Determine the (X, Y) coordinate at the center of the cell enclosing the given text.  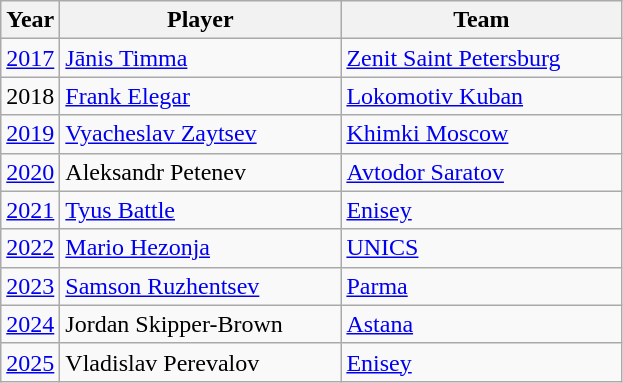
2024 (30, 324)
2023 (30, 286)
2022 (30, 248)
Jordan Skipper-Brown (200, 324)
Frank Elegar (200, 96)
Parma (482, 286)
Avtodor Saratov (482, 172)
Aleksandr Petenev (200, 172)
2025 (30, 362)
UNICS (482, 248)
2018 (30, 96)
2021 (30, 210)
Zenit Saint Petersburg (482, 58)
Jānis Timma (200, 58)
Lokomotiv Kuban (482, 96)
Khimki Moscow (482, 134)
Vladislav Perevalov (200, 362)
Player (200, 20)
Astana (482, 324)
Tyus Battle (200, 210)
2019 (30, 134)
Year (30, 20)
2017 (30, 58)
Mario Hezonja (200, 248)
2020 (30, 172)
Team (482, 20)
Samson Ruzhentsev (200, 286)
Vyacheslav Zaytsev (200, 134)
